Detect which cell encompasses the target text, then output its [X, Y] center coordinate. 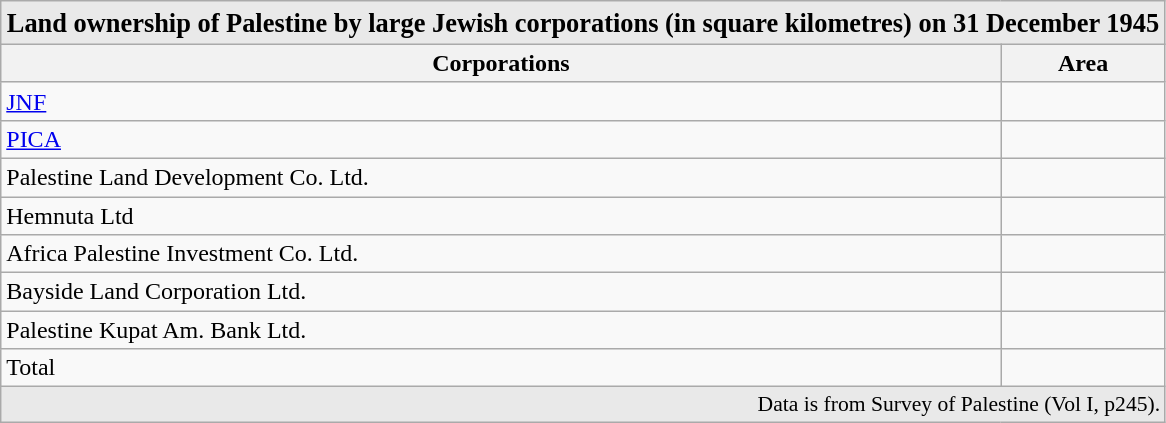
Land ownership of Palestine by large Jewish corporations (in square kilometres) on 31 December 1945 [583, 23]
Area [1083, 63]
JNF [501, 101]
Africa Palestine Investment Co. Ltd. [501, 254]
Hemnuta Ltd [501, 216]
Corporations [501, 63]
Palestine Land Development Co. Ltd. [501, 177]
PICA [501, 139]
Total [501, 368]
Bayside Land Corporation Ltd. [501, 292]
Palestine Kupat Am. Bank Ltd. [501, 330]
Data is from Survey of Palestine (Vol I, p245). [583, 405]
